For the text-containing cell, return its midpoint in [X, Y] coordinate format. 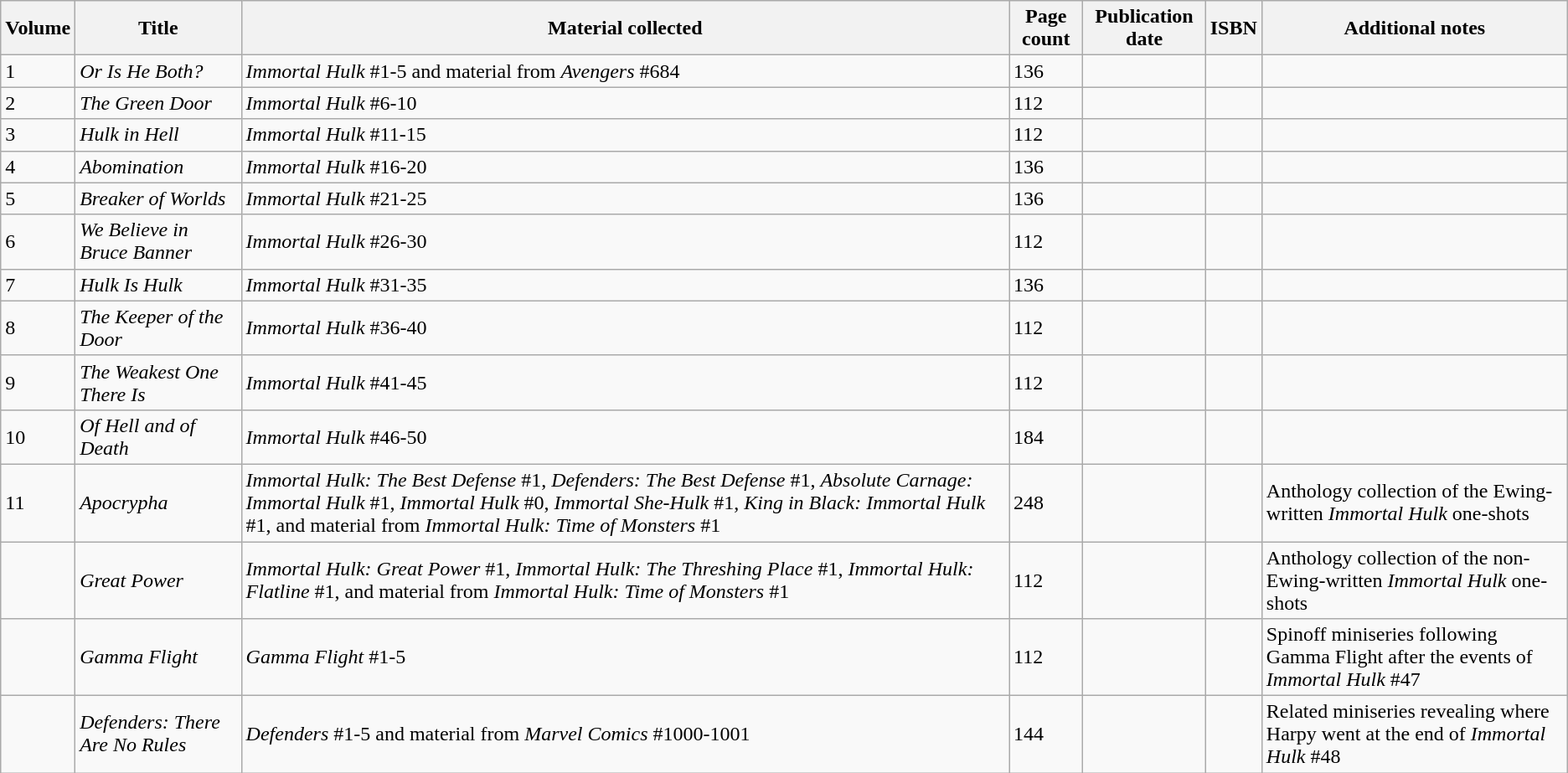
Abomination [158, 167]
Spinoff miniseries following Gamma Flight after the events of Immortal Hulk #47 [1414, 657]
Immortal Hulk #31-35 [625, 285]
7 [39, 285]
Great Power [158, 580]
Immortal Hulk #46-50 [625, 437]
9 [39, 382]
10 [39, 437]
Immortal Hulk #16-20 [625, 167]
Related miniseries revealing where Harpy went at the end of Immortal Hulk #48 [1414, 734]
Immortal Hulk #36-40 [625, 328]
11 [39, 502]
Anthology collection of the Ewing-written Immortal Hulk one-shots [1414, 502]
Of Hell and of Death [158, 437]
3 [39, 135]
We Believe in Bruce Banner [158, 241]
Publication date [1144, 28]
Gamma Flight #1-5 [625, 657]
Immortal Hulk #11-15 [625, 135]
Immortal Hulk #6-10 [625, 103]
Immortal Hulk #21-25 [625, 198]
184 [1046, 437]
Title [158, 28]
144 [1046, 734]
Additional notes [1414, 28]
Immortal Hulk #1-5 and material from Avengers #684 [625, 71]
Hulk Is Hulk [158, 285]
Page count [1046, 28]
Material collected [625, 28]
The Keeper of the Door [158, 328]
Immortal Hulk #41-45 [625, 382]
ISBN [1233, 28]
Hulk in Hell [158, 135]
4 [39, 167]
Defenders #1-5 and material from Marvel Comics #1000-1001 [625, 734]
Or Is He Both? [158, 71]
The Green Door [158, 103]
Anthology collection of the non-Ewing-written Immortal Hulk one-shots [1414, 580]
2 [39, 103]
Immortal Hulk #26-30 [625, 241]
Apocrypha [158, 502]
1 [39, 71]
8 [39, 328]
Volume [39, 28]
6 [39, 241]
5 [39, 198]
The Weakest One There Is [158, 382]
Gamma Flight [158, 657]
248 [1046, 502]
Defenders: There Are No Rules [158, 734]
Breaker of Worlds [158, 198]
